Capture the cell that displays the provided text and extract its [X, Y] central coordinate. 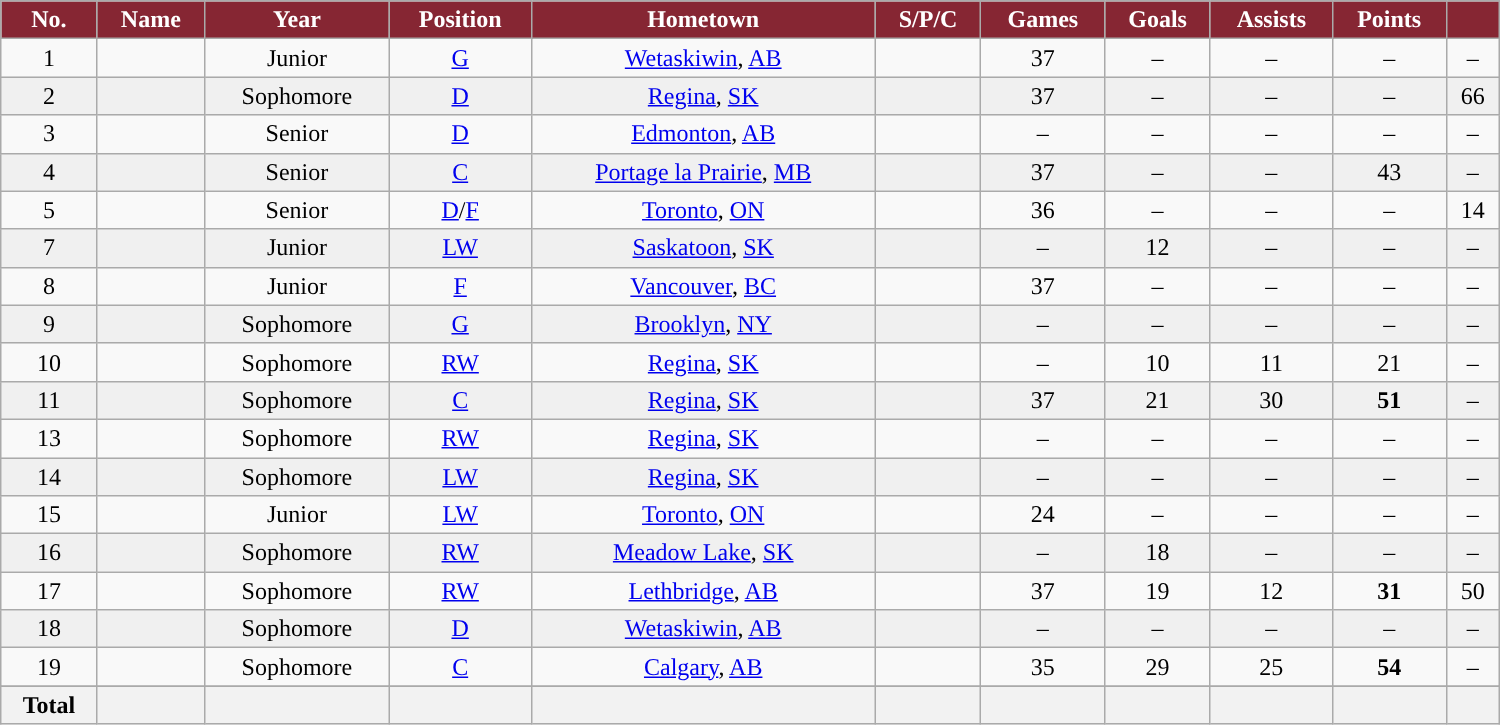
50 [1472, 591]
Saskatoon, SK [703, 248]
S/P/C [928, 20]
Calgary, AB [703, 667]
15 [49, 515]
Total [49, 705]
Meadow Lake, SK [703, 553]
Assists [1271, 20]
Hometown [703, 20]
1 [49, 58]
Position [460, 20]
No. [49, 20]
Name [151, 20]
17 [49, 591]
9 [49, 324]
35 [1043, 667]
54 [1389, 667]
8 [49, 286]
5 [49, 210]
Year [297, 20]
Goals [1158, 20]
16 [49, 553]
Brooklyn, NY [703, 324]
7 [49, 248]
Edmonton, AB [703, 134]
25 [1271, 667]
31 [1389, 591]
4 [49, 172]
51 [1389, 400]
13 [49, 438]
Games [1043, 20]
Vancouver, BC [703, 286]
36 [1043, 210]
29 [1158, 667]
Portage la Prairie, MB [703, 172]
2 [49, 96]
66 [1472, 96]
Lethbridge, AB [703, 591]
Points [1389, 20]
3 [49, 134]
24 [1043, 515]
30 [1271, 400]
43 [1389, 172]
D/F [460, 210]
F [460, 286]
